Extract the [X, Y] coordinate from the center of the cell holding the provided text.  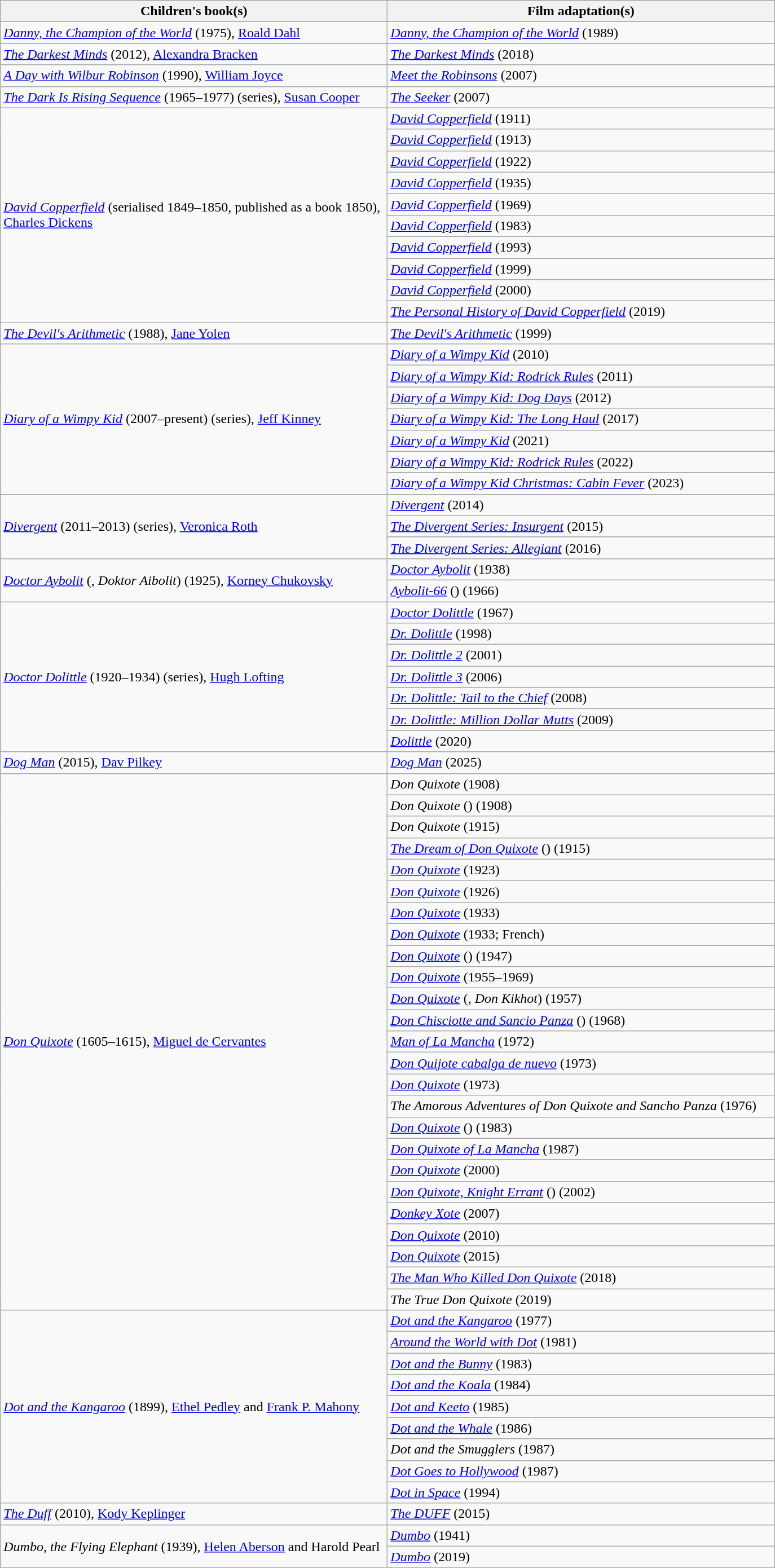
David Copperfield (1983) [581, 226]
Dr. Dolittle 3 (2006) [581, 677]
Dr. Dolittle (1998) [581, 634]
Don Quixote (1926) [581, 891]
David Copperfield (1911) [581, 118]
Don Quixote (1908) [581, 784]
Donkey Xote (2007) [581, 1213]
Doctor Dolittle (1920–1934) (series), Hugh Lofting [194, 676]
Danny, the Champion of the World (1989) [581, 33]
The True Don Quixote (2019) [581, 1299]
Don Quixote () (1947) [581, 956]
David Copperfield (1969) [581, 204]
The Darkest Minds (2018) [581, 54]
The Seeker (2007) [581, 97]
David Copperfield (serialised 1849–1850, published as a book 1850), Charles Dickens [194, 215]
Don Chisciotte and Sancio Panza () (1968) [581, 1020]
Aybolit-66 () (1966) [581, 591]
Don Quixote, Knight Errant () (2002) [581, 1192]
Man of La Mancha (1972) [581, 1042]
Dot and the Bunny (1983) [581, 1364]
Don Quixote (1955–1969) [581, 977]
Dot and the Whale (1986) [581, 1428]
Don Quixote (1933; French) [581, 934]
Don Quixote (1923) [581, 870]
Diary of a Wimpy Kid (2010) [581, 355]
The Personal History of David Copperfield (2019) [581, 312]
A Day with Wilbur Robinson (1990), William Joyce [194, 76]
David Copperfield (1999) [581, 269]
Dot and the Kangaroo (1899), Ethel Pedley and Frank P. Mahony [194, 1407]
David Copperfield (1922) [581, 161]
Dot in Space (1994) [581, 1492]
The Dark Is Rising Sequence (1965–1977) (series), Susan Cooper [194, 97]
The DUFF (2015) [581, 1514]
Don Quixote (2000) [581, 1170]
Dumbo, the Flying Elephant (1939), Helen Aberson and Harold Pearl [194, 1546]
Dot and Keeto (1985) [581, 1407]
Diary of a Wimpy Kid Christmas: Cabin Fever (2023) [581, 483]
Divergent (2011–2013) (series), Veronica Roth [194, 526]
The Divergent Series: Insurgent (2015) [581, 526]
Doctor Aybolit (1938) [581, 569]
The Devil's Arithmetic (1999) [581, 333]
Doctor Dolittle (1967) [581, 612]
Danny, the Champion of the World (1975), Roald Dahl [194, 33]
Dolittle (2020) [581, 741]
David Copperfield (1993) [581, 247]
Dumbo (1941) [581, 1535]
Don Quixote () (1908) [581, 805]
The Man Who Killed Don Quixote (2018) [581, 1278]
Film adaptation(s) [581, 11]
Diary of a Wimpy Kid: The Long Haul (2017) [581, 419]
Don Quixote () (1983) [581, 1127]
Dot and the Koala (1984) [581, 1385]
Divergent (2014) [581, 505]
Don Quixote (1973) [581, 1085]
Don Quixote (2010) [581, 1235]
David Copperfield (1913) [581, 140]
Don Quixote (2015) [581, 1256]
Don Quijote cabalga de nuevo (1973) [581, 1063]
Dr. Dolittle: Tail to the Chief (2008) [581, 698]
Diary of a Wimpy Kid: Dog Days (2012) [581, 398]
Dot Goes to Hollywood (1987) [581, 1471]
Dot and the Smugglers (1987) [581, 1450]
Dog Man (2015), Dav Pilkey [194, 763]
Meet the Robinsons (2007) [581, 76]
The Darkest Minds (2012), Alexandra Bracken [194, 54]
Don Quixote (1933) [581, 913]
Diary of a Wimpy Kid: Rodrick Rules (2011) [581, 376]
The Dream of Don Quixote () (1915) [581, 848]
The Amorous Adventures of Don Quixote and Sancho Panza (1976) [581, 1106]
Don Quixote (, Don Kikhot) (1957) [581, 999]
David Copperfield (1935) [581, 183]
Doctor Aybolit (, Doktor Aibolit) (1925), Korney Chukovsky [194, 580]
The Divergent Series: Allegiant (2016) [581, 548]
Around the World with Dot (1981) [581, 1342]
The Devil's Arithmetic (1988), Jane Yolen [194, 333]
Diary of a Wimpy Kid (2021) [581, 441]
Dr. Dolittle 2 (2001) [581, 655]
Dr. Dolittle: Million Dollar Mutts (2009) [581, 720]
Dot and the Kangaroo (1977) [581, 1321]
Dog Man (2025) [581, 763]
Diary of a Wimpy Kid: Rodrick Rules (2022) [581, 462]
Don Quixote of La Mancha (1987) [581, 1149]
Dumbo (2019) [581, 1557]
Don Quixote (1915) [581, 827]
Children's book(s) [194, 11]
Don Quixote (1605–1615), Miguel de Cervantes [194, 1042]
Diary of a Wimpy Kid (2007–present) (series), Jeff Kinney [194, 419]
The Duff (2010), Kody Keplinger [194, 1514]
David Copperfield (2000) [581, 290]
